Return [X, Y] of the center of cell containing provided text 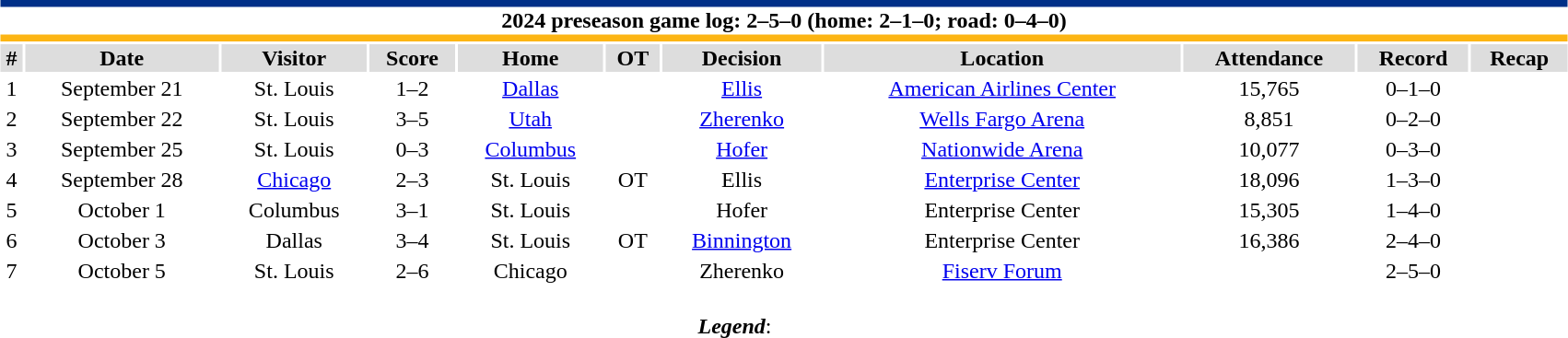
Wells Fargo Arena [1002, 119]
7 [11, 271]
October 3 [122, 240]
1–4–0 [1413, 210]
October 5 [122, 271]
1 [11, 88]
3–4 [413, 240]
September 28 [122, 180]
Decision [742, 58]
3–1 [413, 210]
October 1 [122, 210]
2–6 [413, 271]
Location [1002, 58]
Home [531, 58]
Fiserv Forum [1002, 271]
0–3 [413, 149]
1–2 [413, 88]
18,096 [1270, 180]
15,765 [1270, 88]
15,305 [1270, 210]
16,386 [1270, 240]
Date [122, 58]
5 [11, 210]
2–3 [413, 180]
6 [11, 240]
Visitor [294, 58]
3–5 [413, 119]
Record [1413, 58]
0–3–0 [1413, 149]
Nationwide Arena [1002, 149]
September 21 [122, 88]
10,077 [1270, 149]
2–4–0 [1413, 240]
2024 preseason game log: 2–5–0 (home: 2–1–0; road: 0–4–0) [784, 20]
2 [11, 119]
Binnington [742, 240]
2–5–0 [1413, 271]
Recap [1519, 58]
8,851 [1270, 119]
1–3–0 [1413, 180]
September 25 [122, 149]
# [11, 58]
0–1–0 [1413, 88]
Utah [531, 119]
September 22 [122, 119]
3 [11, 149]
Score [413, 58]
4 [11, 180]
American Airlines Center [1002, 88]
Attendance [1270, 58]
0–2–0 [1413, 119]
